From the cell containing the given text, extract its center point as (X, Y) coordinate. 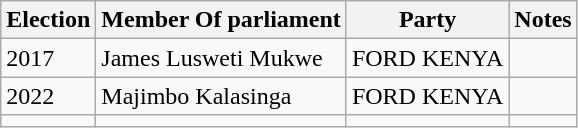
2017 (48, 58)
James Lusweti Mukwe (222, 58)
Majimbo Kalasinga (222, 96)
Member Of parliament (222, 20)
2022 (48, 96)
Notes (543, 20)
Election (48, 20)
Party (427, 20)
